Scan for the cell matching the given text and deliver its [x, y] coordinate at center. 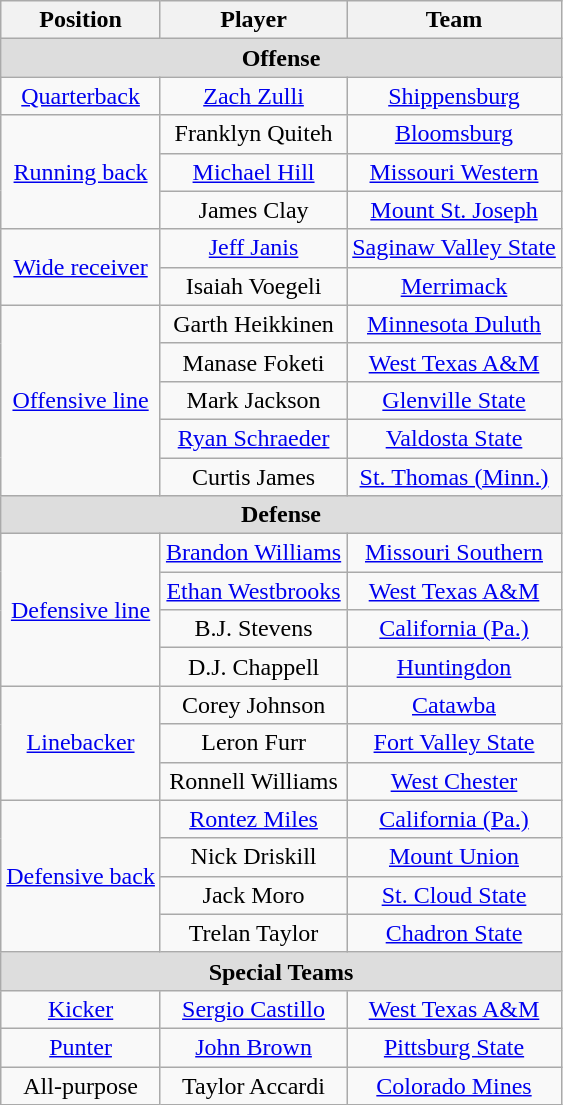
Brandon Williams [253, 553]
Rontez Miles [253, 819]
Trelan Taylor [253, 933]
Jeff Janis [253, 248]
St. Thomas (Minn.) [454, 477]
Player [253, 20]
Chadron State [454, 933]
Sergio Castillo [253, 1009]
Zach Zulli [253, 96]
Garth Heikkinen [253, 324]
Quarterback [81, 96]
West Chester [454, 781]
Catawba [454, 705]
St. Cloud State [454, 895]
Merrimack [454, 286]
Fort Valley State [454, 743]
John Brown [253, 1047]
Shippensburg [454, 96]
Ethan Westbrooks [253, 591]
Wide receiver [81, 267]
Linebacker [81, 743]
Mark Jackson [253, 400]
Mount St. Joseph [454, 210]
Offensive line [81, 400]
Running back [81, 172]
Corey Johnson [253, 705]
Ronnell Williams [253, 781]
Jack Moro [253, 895]
Saginaw Valley State [454, 248]
Team [454, 20]
Glenville State [454, 400]
Valdosta State [454, 438]
Defense [282, 515]
Missouri Western [454, 172]
Manase Foketi [253, 362]
All-purpose [81, 1085]
Pittsburg State [454, 1047]
Special Teams [282, 971]
Punter [81, 1047]
Minnesota Duluth [454, 324]
Isaiah Voegeli [253, 286]
Kicker [81, 1009]
Position [81, 20]
Ryan Schraeder [253, 438]
Huntingdon [454, 667]
Offense [282, 58]
Defensive line [81, 610]
D.J. Chappell [253, 667]
Defensive back [81, 876]
Mount Union [454, 857]
Curtis James [253, 477]
B.J. Stevens [253, 629]
Leron Furr [253, 743]
Michael Hill [253, 172]
Taylor Accardi [253, 1085]
Franklyn Quiteh [253, 134]
Missouri Southern [454, 553]
Colorado Mines [454, 1085]
Nick Driskill [253, 857]
Bloomsburg [454, 134]
James Clay [253, 210]
